Output the [X, Y] coordinate of the center of the cell containing the given text.  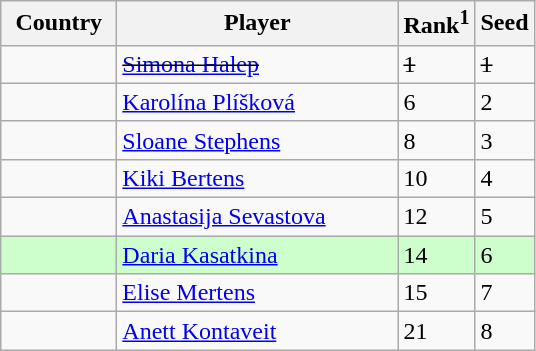
2 [504, 102]
10 [436, 178]
Elise Mertens [258, 293]
Simona Halep [258, 64]
7 [504, 293]
Sloane Stephens [258, 140]
15 [436, 293]
Anastasija Sevastova [258, 217]
5 [504, 217]
Anett Kontaveit [258, 331]
Kiki Bertens [258, 178]
Daria Kasatkina [258, 255]
3 [504, 140]
4 [504, 178]
Karolína Plíšková [258, 102]
Player [258, 24]
Rank1 [436, 24]
12 [436, 217]
21 [436, 331]
Seed [504, 24]
14 [436, 255]
Country [59, 24]
